Locate the cell with the specified text and output its (x, y) center coordinate. 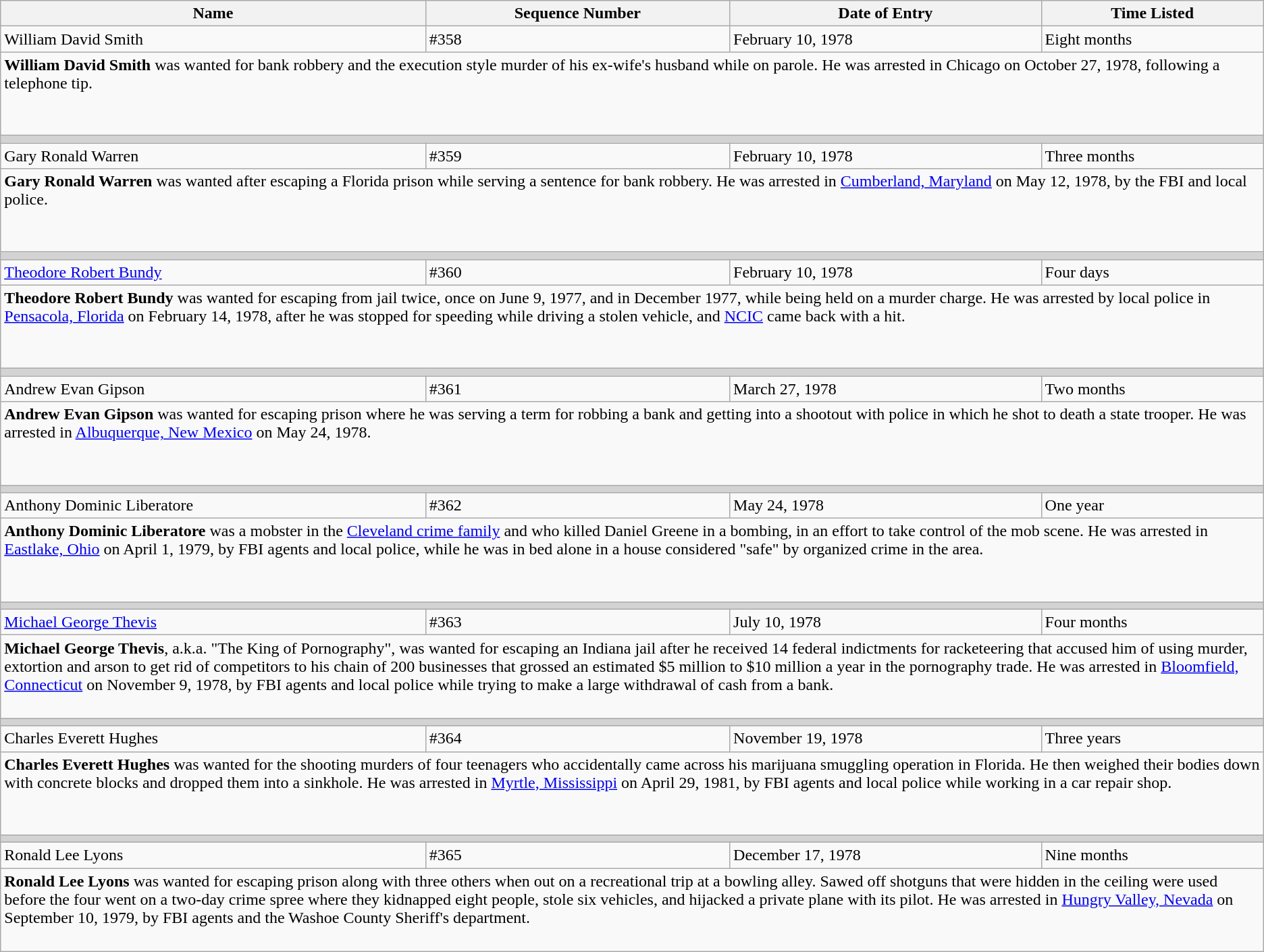
#364 (577, 739)
#361 (577, 389)
Anthony Dominic Liberatore (213, 506)
Four months (1152, 622)
Time Listed (1152, 14)
Two months (1152, 389)
May 24, 1978 (886, 506)
December 17, 1978 (886, 855)
Three years (1152, 739)
Name (213, 14)
William David Smith (213, 39)
Gary Ronald Warren (213, 156)
#363 (577, 622)
#358 (577, 39)
Eight months (1152, 39)
Date of Entry (886, 14)
November 19, 1978 (886, 739)
Sequence Number (577, 14)
Andrew Evan Gipson (213, 389)
#365 (577, 855)
Three months (1152, 156)
Charles Everett Hughes (213, 739)
March 27, 1978 (886, 389)
#360 (577, 272)
Nine months (1152, 855)
#362 (577, 506)
Four days (1152, 272)
Theodore Robert Bundy (213, 272)
Michael George Thevis (213, 622)
Ronald Lee Lyons (213, 855)
July 10, 1978 (886, 622)
One year (1152, 506)
#359 (577, 156)
